Return (X, Y) of the center of cell containing provided text 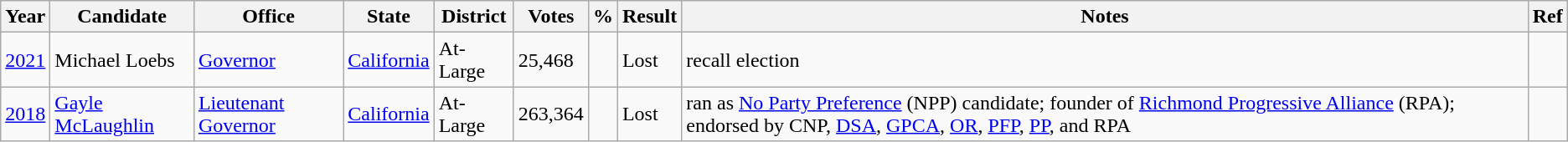
% (603, 17)
District (474, 17)
Ref (1548, 17)
Governor (268, 60)
Candidate (122, 17)
recall election (1105, 60)
Gayle McLaughlin (122, 114)
ran as No Party Preference (NPP) candidate; founder of Richmond Progressive Alliance (RPA); endorsed by CNP, DSA, GPCA, OR, PFP, PP, and RPA (1105, 114)
Lieutenant Governor (268, 114)
Notes (1105, 17)
263,364 (551, 114)
Result (649, 17)
Votes (551, 17)
25,468 (551, 60)
Michael Loebs (122, 60)
Office (268, 17)
2018 (25, 114)
State (389, 17)
Year (25, 17)
2021 (25, 60)
